Output the (x, y) coordinate of the center of the cell containing the given text.  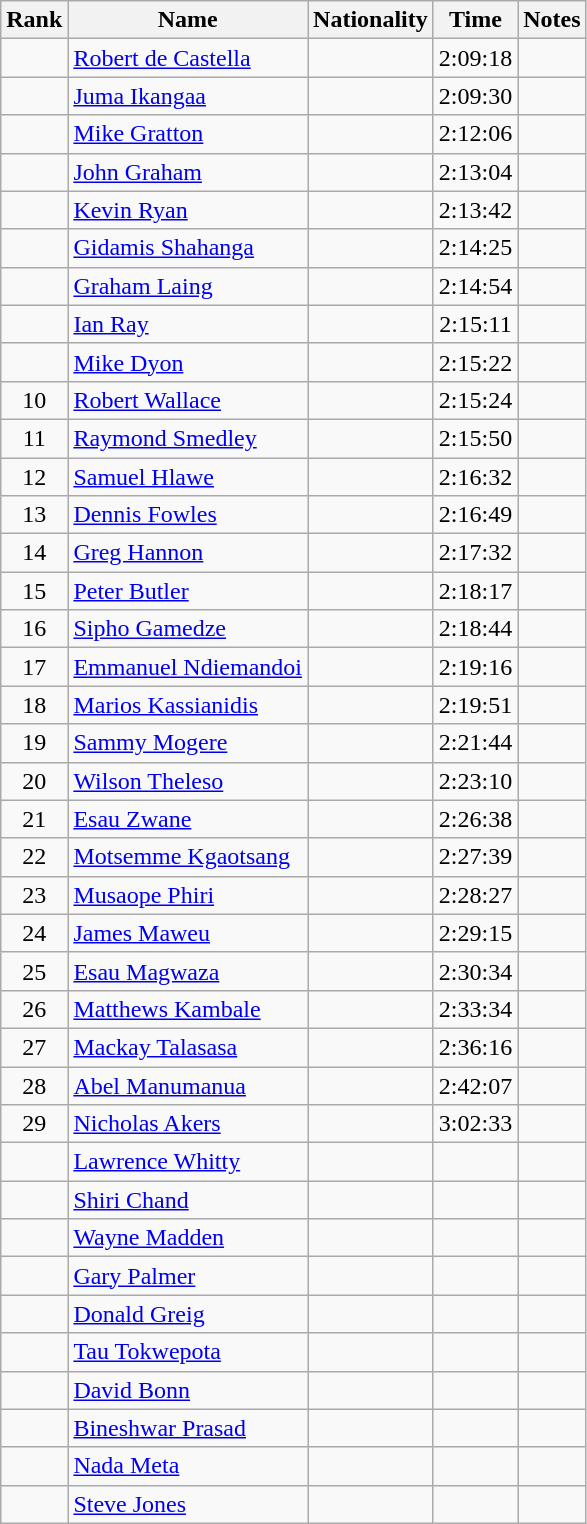
24 (34, 933)
Esau Magwaza (188, 971)
Dennis Fowles (188, 515)
Tau Tokwepota (188, 1352)
Raymond Smedley (188, 438)
Gary Palmer (188, 1276)
2:33:34 (475, 1009)
11 (34, 438)
2:15:50 (475, 438)
2:26:38 (475, 819)
2:09:30 (475, 96)
Musaope Phiri (188, 895)
14 (34, 553)
Shiri Chand (188, 1200)
2:18:44 (475, 629)
2:15:22 (475, 362)
2:15:11 (475, 324)
2:13:42 (475, 210)
2:09:18 (475, 58)
2:13:04 (475, 172)
David Bonn (188, 1390)
2:14:25 (475, 248)
Ian Ray (188, 324)
Kevin Ryan (188, 210)
Name (188, 20)
Nicholas Akers (188, 1124)
21 (34, 819)
Sipho Gamedze (188, 629)
2:17:32 (475, 553)
25 (34, 971)
Abel Manumanua (188, 1085)
Sammy Mogere (188, 743)
13 (34, 515)
Notes (552, 20)
Gidamis Shahanga (188, 248)
16 (34, 629)
2:29:15 (475, 933)
23 (34, 895)
26 (34, 1009)
Robert de Castella (188, 58)
Motsemme Kgaotsang (188, 857)
Wilson Theleso (188, 781)
John Graham (188, 172)
29 (34, 1124)
Lawrence Whitty (188, 1162)
3:02:33 (475, 1124)
James Maweu (188, 933)
17 (34, 667)
2:30:34 (475, 971)
Wayne Madden (188, 1238)
2:36:16 (475, 1047)
Time (475, 20)
2:27:39 (475, 857)
2:23:10 (475, 781)
Bineshwar Prasad (188, 1428)
Matthews Kambale (188, 1009)
Graham Laing (188, 286)
Robert Wallace (188, 400)
18 (34, 705)
Emmanuel Ndiemandoi (188, 667)
12 (34, 477)
2:19:51 (475, 705)
20 (34, 781)
Peter Butler (188, 591)
Rank (34, 20)
2:12:06 (475, 134)
Greg Hannon (188, 553)
Mike Gratton (188, 134)
22 (34, 857)
2:28:27 (475, 895)
2:18:17 (475, 591)
2:15:24 (475, 400)
10 (34, 400)
2:19:16 (475, 667)
2:21:44 (475, 743)
Nationality (371, 20)
Juma Ikangaa (188, 96)
Steve Jones (188, 1504)
Mike Dyon (188, 362)
Nada Meta (188, 1466)
Esau Zwane (188, 819)
2:16:32 (475, 477)
Donald Greig (188, 1314)
2:14:54 (475, 286)
2:16:49 (475, 515)
2:42:07 (475, 1085)
15 (34, 591)
28 (34, 1085)
Mackay Talasasa (188, 1047)
Marios Kassianidis (188, 705)
Samuel Hlawe (188, 477)
19 (34, 743)
27 (34, 1047)
